Find where the given text appears and provide that cell's center as (x, y) coordinate. 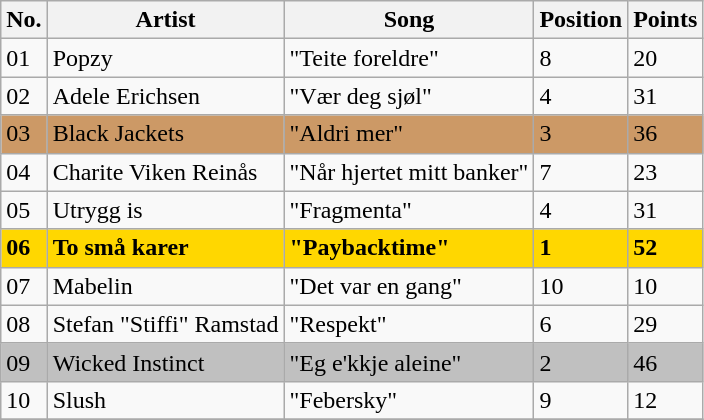
Stefan "Stiffi" Ramstad (166, 324)
"Respekt" (409, 324)
"Febersky" (409, 400)
Wicked Instinct (166, 362)
36 (666, 134)
To små karer (166, 248)
02 (24, 96)
Slush (166, 400)
Mabelin (166, 286)
52 (666, 248)
No. (24, 20)
Charite Viken Reinås (166, 172)
"Når hjertet mitt banker" (409, 172)
"Paybacktime" (409, 248)
Position (581, 20)
12 (666, 400)
3 (581, 134)
"Vær deg sjøl" (409, 96)
20 (666, 58)
2 (581, 362)
1 (581, 248)
Black Jackets (166, 134)
9 (581, 400)
08 (24, 324)
06 (24, 248)
Adele Erichsen (166, 96)
09 (24, 362)
05 (24, 210)
"Det var en gang" (409, 286)
7 (581, 172)
6 (581, 324)
"Aldri mer" (409, 134)
04 (24, 172)
"Fragmenta" (409, 210)
8 (581, 58)
Song (409, 20)
"Eg e'kkje aleine" (409, 362)
01 (24, 58)
Artist (166, 20)
46 (666, 362)
07 (24, 286)
"Teite foreldre" (409, 58)
Utrygg is (166, 210)
29 (666, 324)
23 (666, 172)
Popzy (166, 58)
Points (666, 20)
03 (24, 134)
